Provide the [X, Y] coordinate of the cell's center where the given text is located.  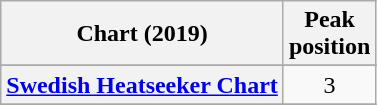
Chart (2019) [142, 34]
Peakposition [329, 34]
3 [329, 85]
Swedish Heatseeker Chart [142, 85]
